Capture the cell that displays the provided text and extract its [x, y] central coordinate. 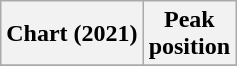
Chart (2021) [72, 34]
Peakposition [189, 34]
